Return the (X, Y) coordinate for the center point of the cell that contains the specified text.  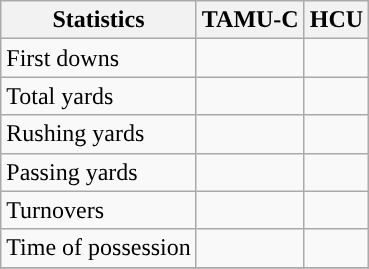
Statistics (99, 20)
Rushing yards (99, 134)
Time of possession (99, 248)
Total yards (99, 96)
First downs (99, 58)
HCU (336, 20)
Turnovers (99, 210)
Passing yards (99, 172)
TAMU-C (250, 20)
